From the cell containing the given text, extract its center point as (x, y) coordinate. 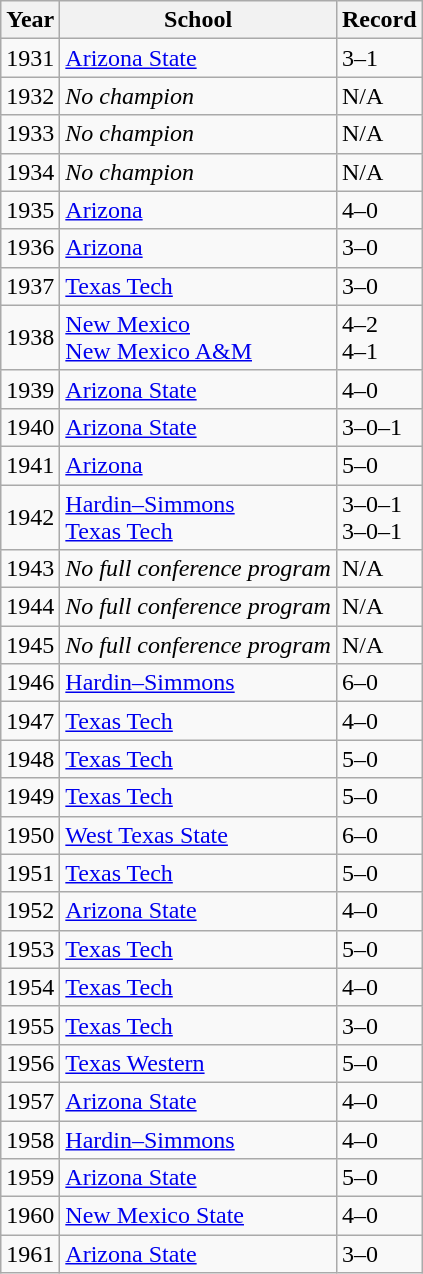
1948 (30, 759)
1938 (30, 338)
1933 (30, 134)
1943 (30, 569)
Texas Western (198, 1063)
1946 (30, 683)
School (198, 20)
1947 (30, 721)
1932 (30, 96)
West Texas State (198, 835)
1954 (30, 987)
1931 (30, 58)
1937 (30, 286)
1940 (30, 427)
Year (30, 20)
1958 (30, 1139)
1956 (30, 1063)
3–0–1 (379, 427)
1944 (30, 607)
1935 (30, 210)
1949 (30, 797)
1936 (30, 248)
1941 (30, 465)
1934 (30, 172)
New MexicoNew Mexico A&M (198, 338)
1957 (30, 1101)
Record (379, 20)
1955 (30, 1025)
1951 (30, 873)
4–24–1 (379, 338)
3–1 (379, 58)
Hardin–SimmonsTexas Tech (198, 516)
1950 (30, 835)
1953 (30, 949)
1961 (30, 1254)
1945 (30, 645)
1939 (30, 389)
1952 (30, 911)
3–0–13–0–1 (379, 516)
1960 (30, 1216)
1959 (30, 1178)
1942 (30, 516)
New Mexico State (198, 1216)
